Detect which cell encompasses the target text, then output its (x, y) center coordinate. 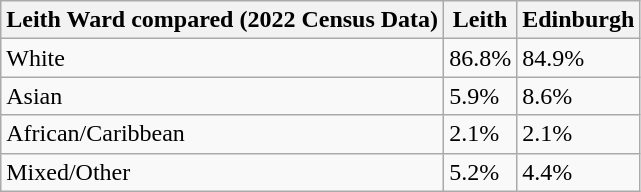
Mixed/Other (222, 172)
84.9% (578, 58)
Edinburgh (578, 20)
Leith Ward compared (2022 Census Data) (222, 20)
8.6% (578, 96)
Leith (480, 20)
5.9% (480, 96)
African/Caribbean (222, 134)
86.8% (480, 58)
5.2% (480, 172)
White (222, 58)
4.4% (578, 172)
Asian (222, 96)
